Detect which cell encompasses the target text, then output its [x, y] center coordinate. 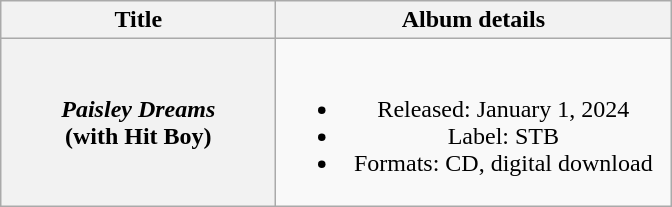
Title [138, 20]
Released: January 1, 2024Label: STBFormats: CD, digital download [474, 122]
Album details [474, 20]
Paisley Dreams(with Hit Boy) [138, 122]
